Scan for the cell matching the given text and deliver its (X, Y) coordinate at center. 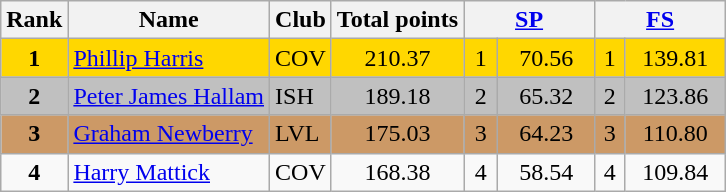
123.86 (676, 96)
Harry Mattick (169, 172)
110.80 (676, 134)
FS (660, 20)
SP (530, 20)
70.56 (546, 58)
Total points (397, 20)
Name (169, 20)
LVL (301, 134)
65.32 (546, 96)
Phillip Harris (169, 58)
Rank (34, 20)
Graham Newberry (169, 134)
Peter James Hallam (169, 96)
ISH (301, 96)
109.84 (676, 172)
189.18 (397, 96)
64.23 (546, 134)
139.81 (676, 58)
58.54 (546, 172)
210.37 (397, 58)
168.38 (397, 172)
Club (301, 20)
175.03 (397, 134)
